Return the (x, y) coordinate for the center point of the cell that contains the specified text.  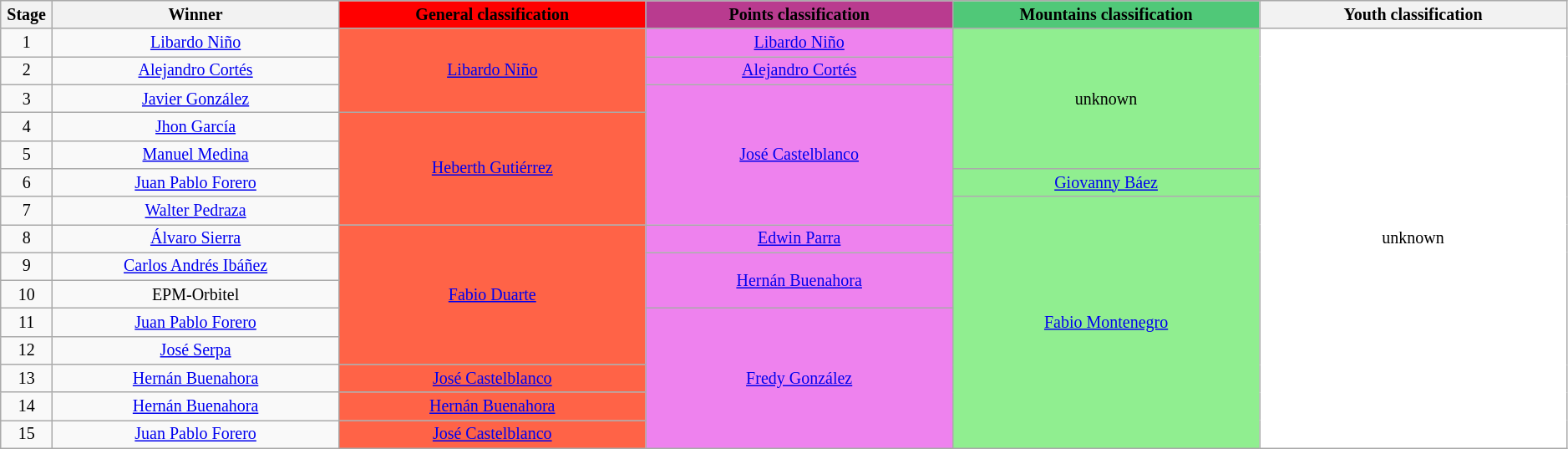
Edwin Parra (799, 239)
Stage (27, 15)
13 (27, 378)
Points classification (799, 15)
José Serpa (195, 351)
Javier González (195, 99)
Mountains classification (1106, 15)
Walter Pedraza (195, 211)
Fredy González (799, 378)
General classification (493, 15)
11 (27, 323)
6 (27, 182)
2 (27, 70)
Carlos Andrés Ibáñez (195, 266)
8 (27, 239)
9 (27, 266)
Fabio Duarte (493, 294)
Giovanny Báez (1106, 182)
Youth classification (1413, 15)
3 (27, 99)
Álvaro Sierra (195, 239)
14 (27, 406)
1 (27, 43)
Heberth Gutiérrez (493, 169)
5 (27, 154)
Jhon García (195, 127)
Manuel Medina (195, 154)
4 (27, 127)
12 (27, 351)
15 (27, 435)
10 (27, 294)
Winner (195, 15)
EPM-Orbitel (195, 294)
7 (27, 211)
Fabio Montenegro (1106, 323)
